Determine the [X, Y] coordinate at the center of the cell enclosing the given text.  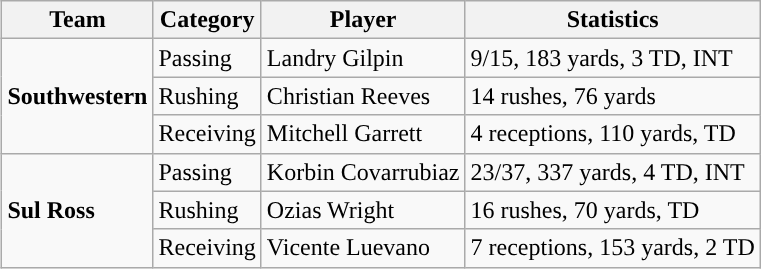
Mitchell Garrett [363, 134]
Statistics [612, 20]
Player [363, 20]
Sul Ross [78, 210]
Team [78, 20]
Christian Reeves [363, 96]
7 receptions, 153 yards, 2 TD [612, 248]
Category [207, 20]
Ozias Wright [363, 210]
Korbin Covarrubiaz [363, 172]
Southwestern [78, 96]
16 rushes, 70 yards, TD [612, 210]
9/15, 183 yards, 3 TD, INT [612, 58]
Vicente Luevano [363, 248]
Landry Gilpin [363, 58]
23/37, 337 yards, 4 TD, INT [612, 172]
4 receptions, 110 yards, TD [612, 134]
14 rushes, 76 yards [612, 96]
